Output the [x, y] coordinate of the center of the cell containing the given text.  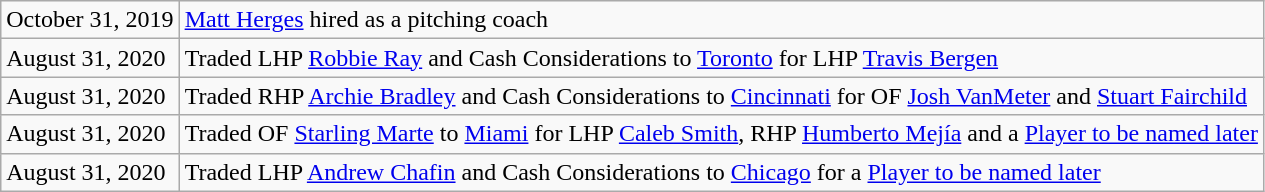
October 31, 2019 [90, 20]
Traded LHP Robbie Ray and Cash Considerations to Toronto for LHP Travis Bergen [721, 58]
Matt Herges hired as a pitching coach [721, 20]
Traded RHP Archie Bradley and Cash Considerations to Cincinnati for OF Josh VanMeter and Stuart Fairchild [721, 96]
Traded OF Starling Marte to Miami for LHP Caleb Smith, RHP Humberto Mejía and a Player to be named later [721, 134]
Traded LHP Andrew Chafin and Cash Considerations to Chicago for a Player to be named later [721, 172]
